Detect which cell encompasses the target text, then output its (x, y) center coordinate. 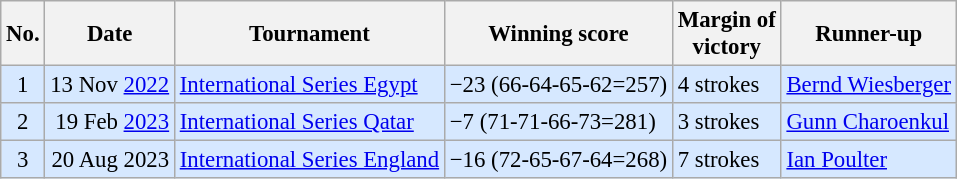
No. (23, 34)
International Series Qatar (309, 122)
3 strokes (726, 122)
Tournament (309, 34)
4 strokes (726, 85)
Winning score (558, 34)
Date (110, 34)
Gunn Charoenkul (868, 122)
Bernd Wiesberger (868, 85)
Runner-up (868, 34)
Ian Poulter (868, 160)
1 (23, 85)
7 strokes (726, 160)
20 Aug 2023 (110, 160)
International Series England (309, 160)
2 (23, 122)
International Series Egypt (309, 85)
−7 (71-71-66-73=281) (558, 122)
−16 (72-65-67-64=268) (558, 160)
−23 (66-64-65-62=257) (558, 85)
13 Nov 2022 (110, 85)
3 (23, 160)
19 Feb 2023 (110, 122)
Margin ofvictory (726, 34)
